Pinpoint the cell where the given text exists, returning its [X, Y] midpoint coordinate. 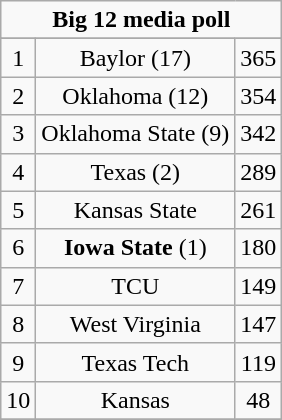
10 [18, 400]
2 [18, 96]
Iowa State (1) [136, 248]
West Virginia [136, 324]
8 [18, 324]
48 [258, 400]
Texas (2) [136, 172]
1 [18, 58]
180 [258, 248]
354 [258, 96]
Baylor (17) [136, 58]
Oklahoma State (9) [136, 134]
119 [258, 362]
3 [18, 134]
Kansas State [136, 210]
Kansas [136, 400]
289 [258, 172]
TCU [136, 286]
4 [18, 172]
365 [258, 58]
Oklahoma (12) [136, 96]
Texas Tech [136, 362]
6 [18, 248]
5 [18, 210]
7 [18, 286]
9 [18, 362]
261 [258, 210]
342 [258, 134]
147 [258, 324]
149 [258, 286]
Big 12 media poll [142, 20]
